Determine the (x, y) coordinate at the center of the cell enclosing the given text.  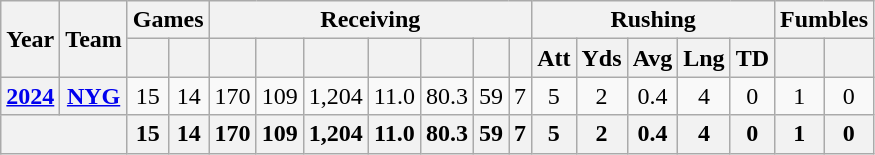
Team (94, 39)
Lng (704, 58)
NYG (94, 96)
Fumbles (824, 20)
Avg (652, 58)
Rushing (654, 20)
Yds (602, 58)
Receiving (370, 20)
Att (554, 58)
TD (752, 58)
Year (30, 39)
2024 (30, 96)
Games (168, 20)
